Provide the [X, Y] coordinate of the cell's center where the given text is located.  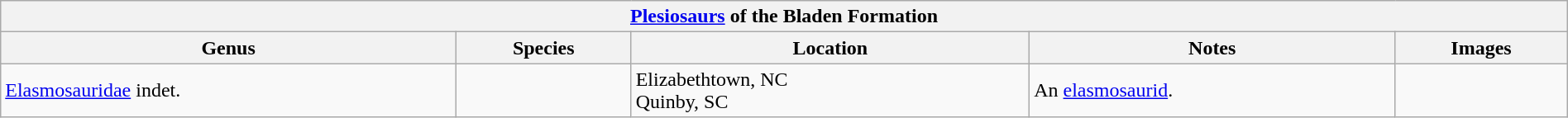
Elasmosauridae indet. [228, 91]
Species [543, 48]
An elasmosaurid. [1212, 91]
Genus [228, 48]
Plesiosaurs of the Bladen Formation [784, 17]
Notes [1212, 48]
Location [830, 48]
Images [1481, 48]
Elizabethtown, NCQuinby, SC [830, 91]
